Pinpoint the cell where the given text exists, returning its [X, Y] midpoint coordinate. 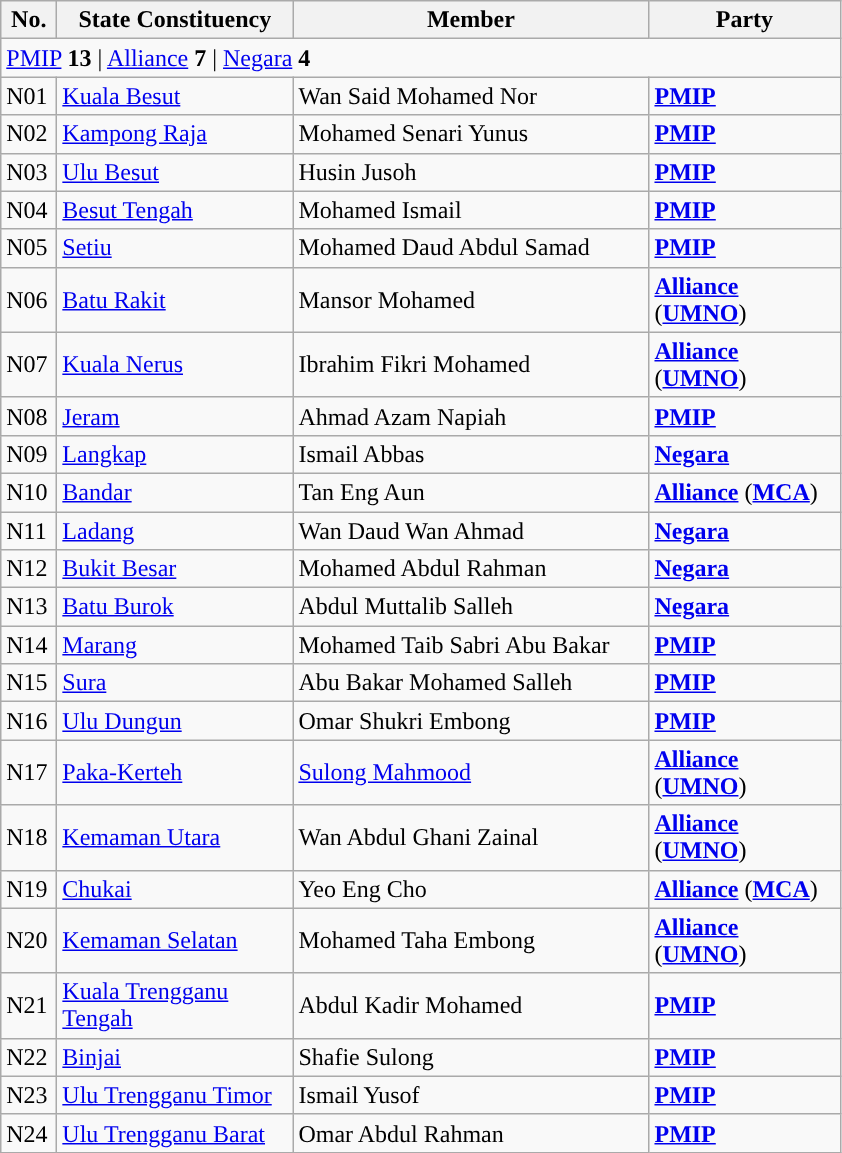
Ismail Abbas [471, 454]
N14 [29, 645]
N11 [29, 531]
Wan Abdul Ghani Zainal [471, 838]
N02 [29, 134]
Ulu Trengganu Timor [175, 1095]
Wan Said Mohamed Nor [471, 96]
Mohamed Taib Sabri Abu Bakar [471, 645]
Tan Eng Aun [471, 492]
Kampong Raja [175, 134]
Ismail Yusof [471, 1095]
Ladang [175, 531]
N17 [29, 772]
Ulu Besut [175, 172]
Kemaman Utara [175, 838]
PMIP 13 | Alliance 7 | Negara 4 [420, 58]
Mohamed Abdul Rahman [471, 569]
Abdul Muttalib Salleh [471, 607]
Abdul Kadir Mohamed [471, 1006]
Batu Burok [175, 607]
Wan Daud Wan Ahmad [471, 531]
Bukit Besar [175, 569]
N21 [29, 1006]
N13 [29, 607]
Sulong Mahmood [471, 772]
Kuala Besut [175, 96]
Mohamed Daud Abdul Samad [471, 248]
Bandar [175, 492]
Binjai [175, 1057]
N04 [29, 210]
Omar Shukri Embong [471, 721]
Langkap [175, 454]
N05 [29, 248]
N09 [29, 454]
N10 [29, 492]
Ahmad Azam Napiah [471, 416]
N12 [29, 569]
N06 [29, 300]
Husin Jusoh [471, 172]
Chukai [175, 889]
Marang [175, 645]
Mohamed Ismail [471, 210]
N08 [29, 416]
N07 [29, 364]
Mohamed Senari Yunus [471, 134]
Shafie Sulong [471, 1057]
Besut Tengah [175, 210]
Party [744, 20]
N15 [29, 683]
Setiu [175, 248]
Jeram [175, 416]
N18 [29, 838]
Batu Rakit [175, 300]
Ulu Dungun [175, 721]
N16 [29, 721]
Paka-Kerteh [175, 772]
N23 [29, 1095]
N03 [29, 172]
Ulu Trengganu Barat [175, 1133]
N20 [29, 940]
Abu Bakar Mohamed Salleh [471, 683]
Kemaman Selatan [175, 940]
Mansor Mohamed [471, 300]
Kuala Nerus [175, 364]
N01 [29, 96]
Ibrahim Fikri Mohamed [471, 364]
N19 [29, 889]
N22 [29, 1057]
Kuala Trengganu Tengah [175, 1006]
Sura [175, 683]
Yeo Eng Cho [471, 889]
Mohamed Taha Embong [471, 940]
State Constituency [175, 20]
Member [471, 20]
N24 [29, 1133]
No. [29, 20]
Omar Abdul Rahman [471, 1133]
